Capture the cell that displays the provided text and extract its [x, y] central coordinate. 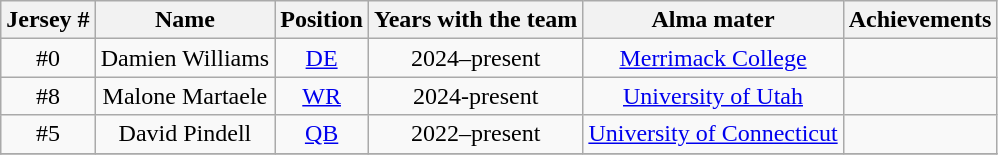
2024–present [475, 58]
Malone Martaele [185, 96]
Name [185, 20]
#5 [48, 134]
#0 [48, 58]
DE [322, 58]
Achievements [920, 20]
Years with the team [475, 20]
University of Utah [713, 96]
Alma mater [713, 20]
University of Connecticut [713, 134]
2022–present [475, 134]
WR [322, 96]
Damien Williams [185, 58]
2024-present [475, 96]
Jersey # [48, 20]
David Pindell [185, 134]
QB [322, 134]
Position [322, 20]
Merrimack College [713, 58]
#8 [48, 96]
